Search for the cell housing the specified text and yield its (X, Y) center coordinate. 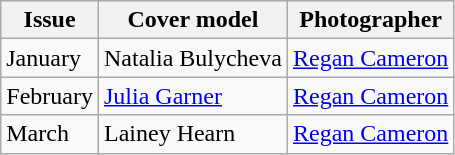
Natalia Bulycheva (192, 58)
Lainey Hearn (192, 134)
February (50, 96)
March (50, 134)
Photographer (370, 20)
Julia Garner (192, 96)
Cover model (192, 20)
Issue (50, 20)
January (50, 58)
